Find where the given text appears and provide that cell's center as (x, y) coordinate. 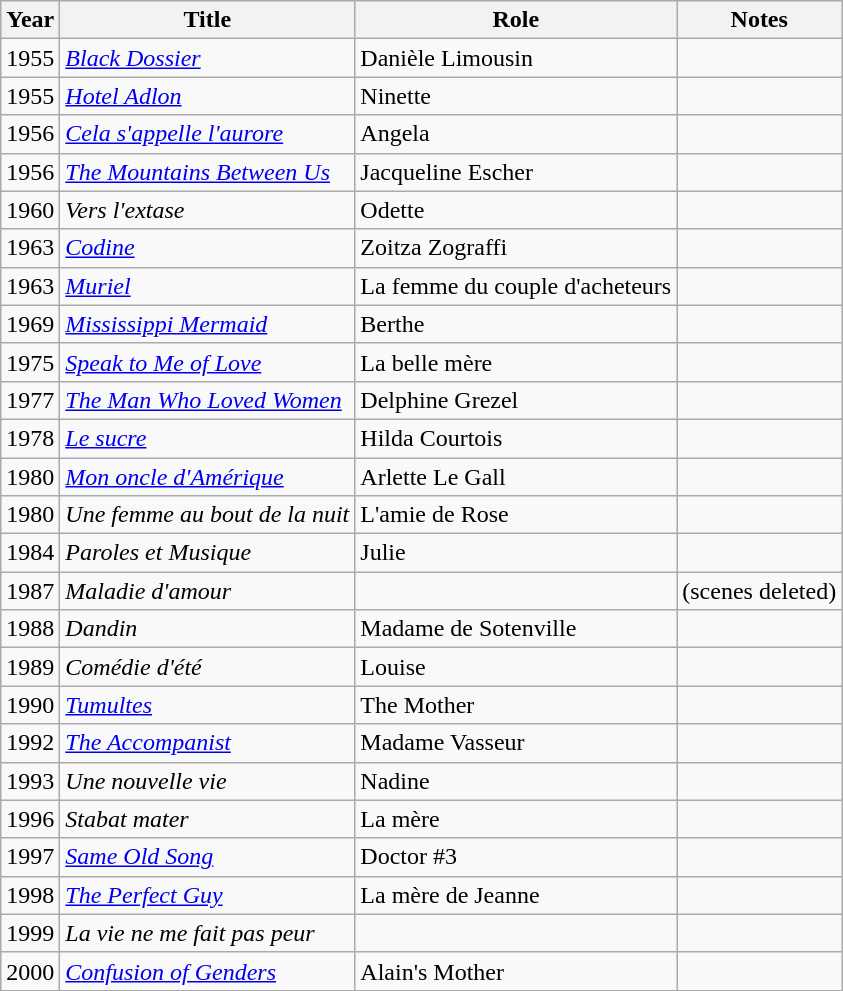
2000 (30, 971)
La mère de Jeanne (516, 895)
1990 (30, 705)
Stabat mater (208, 819)
1978 (30, 438)
Role (516, 20)
Maladie d'amour (208, 591)
Doctor #3 (516, 857)
Vers l'extase (208, 210)
Une nouvelle vie (208, 781)
1977 (30, 400)
La mère (516, 819)
The Mountains Between Us (208, 172)
Alain's Mother (516, 971)
Dandin (208, 629)
1984 (30, 553)
The Man Who Loved Women (208, 400)
Jacqueline Escher (516, 172)
1999 (30, 933)
Ninette (516, 96)
Une femme au bout de la nuit (208, 515)
Same Old Song (208, 857)
1997 (30, 857)
Madame Vasseur (516, 743)
1969 (30, 324)
Hotel Adlon (208, 96)
1987 (30, 591)
Julie (516, 553)
Berthe (516, 324)
1992 (30, 743)
Paroles et Musique (208, 553)
Confusion of Genders (208, 971)
The Perfect Guy (208, 895)
1996 (30, 819)
Louise (516, 667)
Notes (760, 20)
Nadine (516, 781)
La belle mère (516, 362)
Delphine Grezel (516, 400)
1960 (30, 210)
Tumultes (208, 705)
The Mother (516, 705)
Odette (516, 210)
La femme du couple d'acheteurs (516, 286)
Mississippi Mermaid (208, 324)
Comédie d'été (208, 667)
1998 (30, 895)
L'amie de Rose (516, 515)
The Accompanist (208, 743)
Arlette Le Gall (516, 477)
Title (208, 20)
Codine (208, 248)
Mon oncle d'Amérique (208, 477)
La vie ne me fait pas peur (208, 933)
Black Dossier (208, 58)
Hilda Courtois (516, 438)
(scenes deleted) (760, 591)
1988 (30, 629)
1975 (30, 362)
1989 (30, 667)
Le sucre (208, 438)
Madame de Sotenville (516, 629)
Speak to Me of Love (208, 362)
Muriel (208, 286)
Danièle Limousin (516, 58)
Angela (516, 134)
Cela s'appelle l'aurore (208, 134)
Zoitza Zograffi (516, 248)
Year (30, 20)
1993 (30, 781)
